Output the (x, y) coordinate of the center of the cell containing the given text.  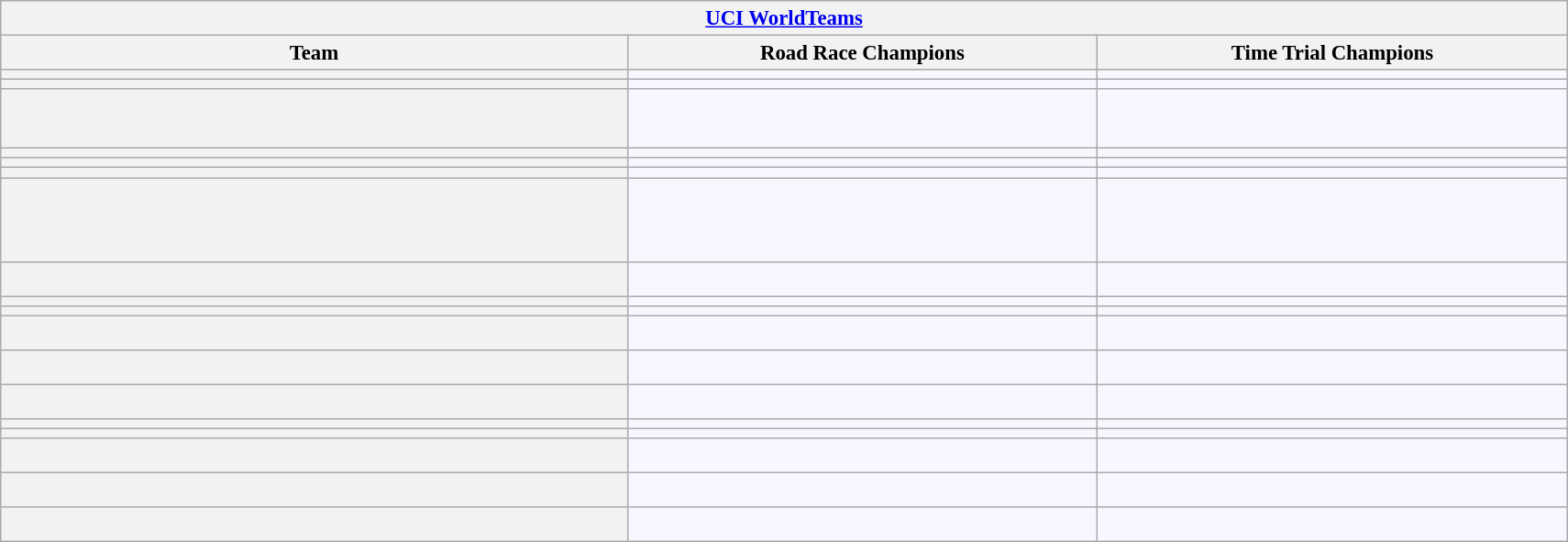
Time Trial Champions (1333, 53)
UCI WorldTeams (784, 18)
Road Race Champions (862, 53)
Team (314, 53)
